Return the [x, y] coordinate for the center point of the cell that contains the specified text.  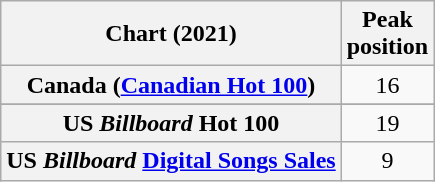
Chart (2021) [171, 34]
16 [387, 85]
19 [387, 123]
US Billboard Hot 100 [171, 123]
Peakposition [387, 34]
Canada (Canadian Hot 100) [171, 85]
9 [387, 161]
US Billboard Digital Songs Sales [171, 161]
